Output the (x, y) coordinate of the center of the cell containing the given text.  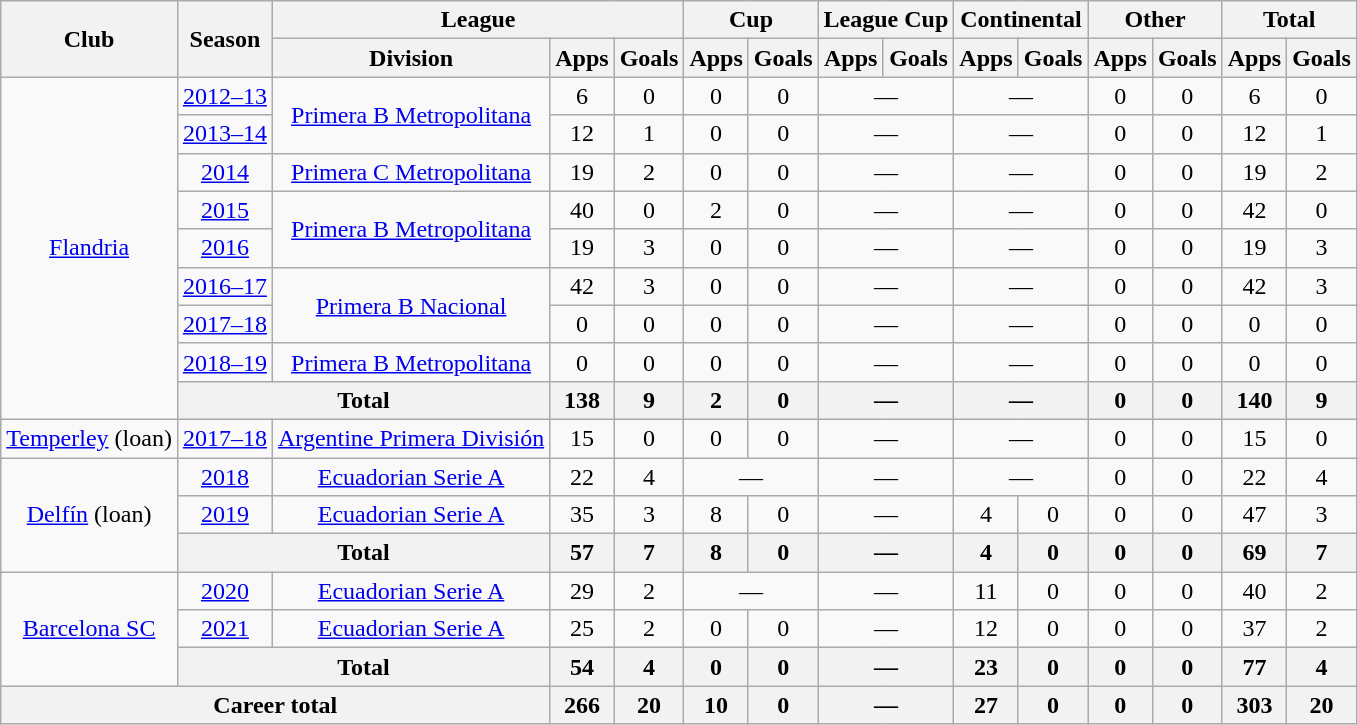
138 (582, 400)
League (478, 20)
Flandria (90, 248)
77 (1254, 667)
35 (582, 515)
Argentine Primera División (410, 438)
Club (90, 39)
25 (582, 629)
140 (1254, 400)
10 (716, 705)
2013–14 (224, 134)
Temperley (loan) (90, 438)
57 (582, 553)
Division (410, 58)
2019 (224, 515)
37 (1254, 629)
2016–17 (224, 286)
27 (986, 705)
2020 (224, 591)
Career total (276, 705)
2018–19 (224, 362)
Primera C Metropolitana (410, 172)
2015 (224, 210)
2018 (224, 477)
Barcelona SC (90, 629)
69 (1254, 553)
266 (582, 705)
29 (582, 591)
Continental (1021, 20)
Season (224, 39)
47 (1254, 515)
2014 (224, 172)
2021 (224, 629)
23 (986, 667)
2016 (224, 248)
Primera B Nacional (410, 305)
11 (986, 591)
Cup (751, 20)
League Cup (886, 20)
Other (1155, 20)
2012–13 (224, 96)
Delfín (loan) (90, 515)
54 (582, 667)
303 (1254, 705)
